Search for the cell housing the specified text and yield its [x, y] center coordinate. 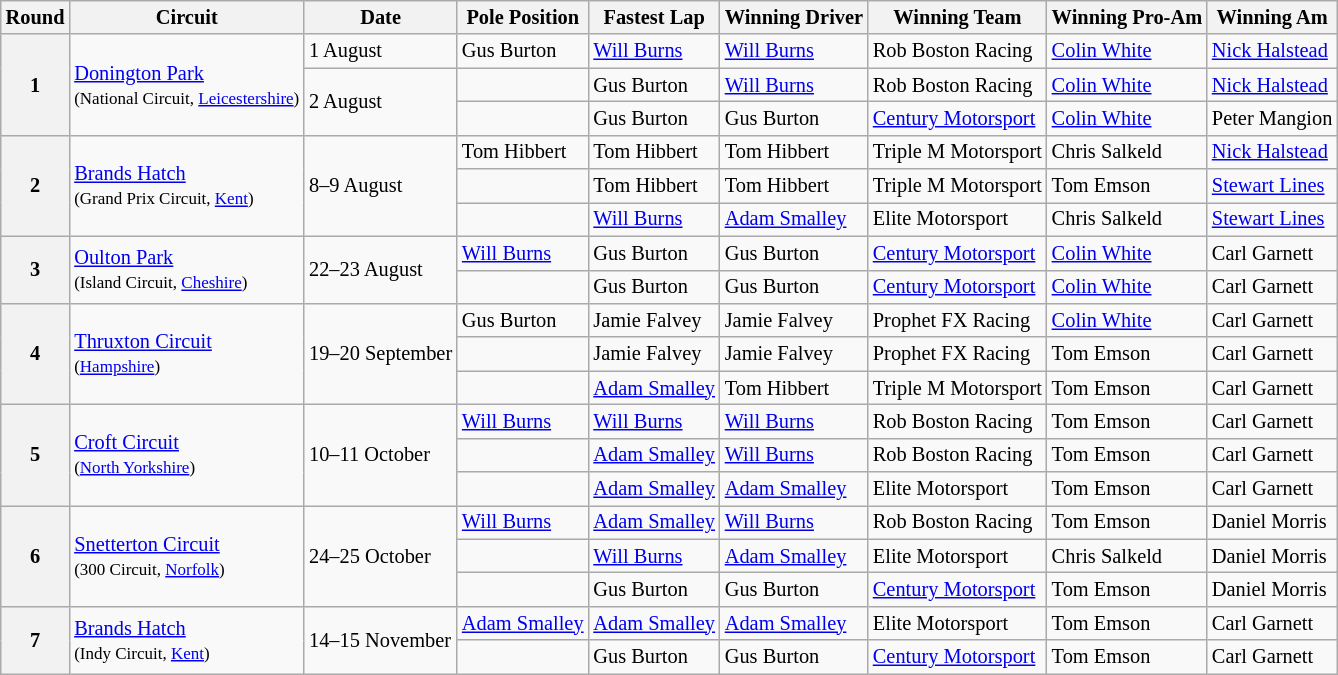
10–11 October [380, 454]
22–23 August [380, 270]
Brands Hatch(Indy Circuit, Kent) [186, 640]
Fastest Lap [654, 17]
Winning Pro-Am [1127, 17]
6 [36, 556]
7 [36, 640]
Pole Position [522, 17]
Circuit [186, 17]
Thruxton Circuit(Hampshire) [186, 354]
Oulton Park(Island Circuit, Cheshire) [186, 270]
3 [36, 270]
24–25 October [380, 556]
Winning Team [958, 17]
1 August [380, 51]
8–9 August [380, 186]
2 August [380, 102]
Winning Driver [794, 17]
Donington Park(National Circuit, Leicestershire) [186, 84]
2 [36, 186]
14–15 November [380, 640]
19–20 September [380, 354]
Croft Circuit(North Yorkshire) [186, 454]
4 [36, 354]
Brands Hatch(Grand Prix Circuit, Kent) [186, 186]
1 [36, 84]
Round [36, 17]
5 [36, 454]
Date [380, 17]
Snetterton Circuit(300 Circuit, Norfolk) [186, 556]
Winning Am [1272, 17]
Peter Mangion [1272, 118]
